For the text-containing cell, return its midpoint in (x, y) coordinate format. 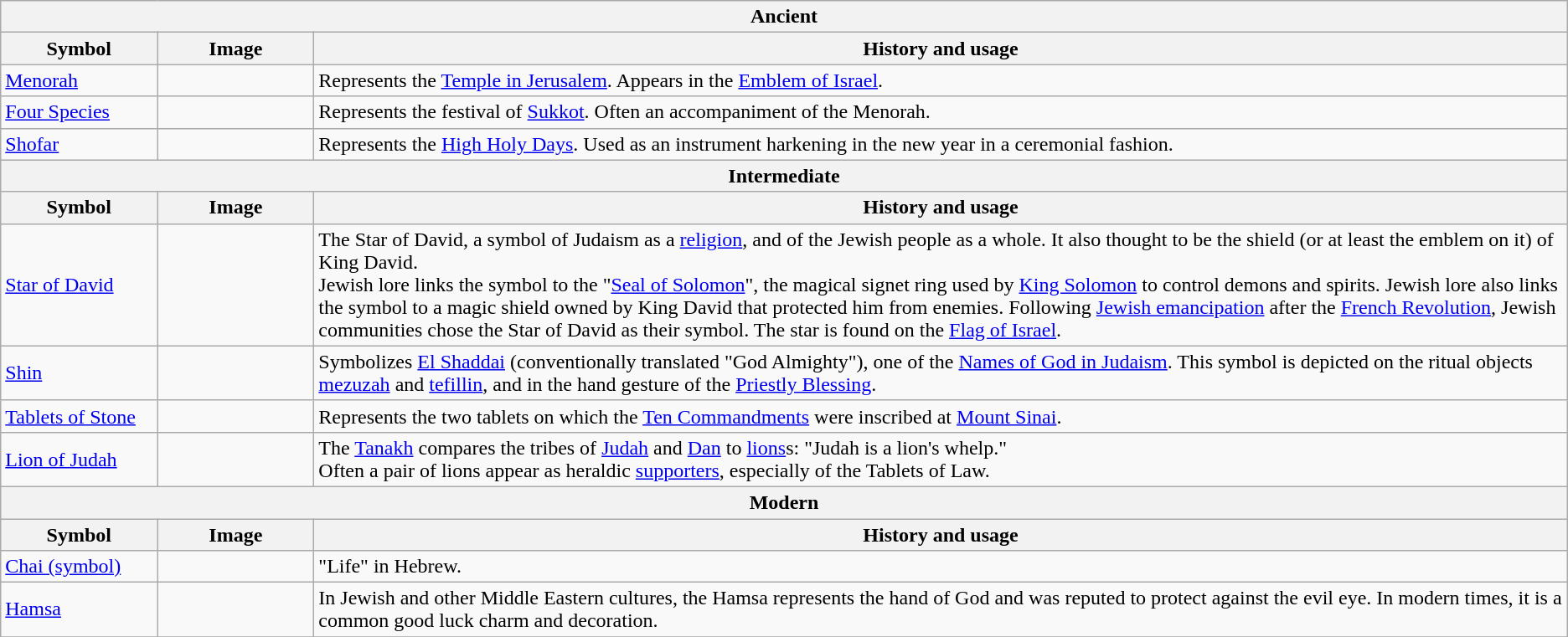
Chai (symbol) (79, 567)
Menorah (79, 80)
Shin (79, 373)
Intermediate (784, 176)
Represents the two tablets on which the Ten Commandments were inscribed at Mount Sinai. (941, 416)
Tablets of Stone (79, 416)
Lion of Judah (79, 459)
Four Species (79, 112)
Represents the festival of Sukkot. Often an accompaniment of the Menorah. (941, 112)
Modern (784, 502)
Hamsa (79, 609)
"Life" in Hebrew. (941, 567)
Represents the High Holy Days. Used as an instrument harkening in the new year in a ceremonial fashion. (941, 144)
Ancient (784, 17)
Star of David (79, 285)
Shofar (79, 144)
Represents the Temple in Jerusalem. Appears in the Emblem of Israel. (941, 80)
